Capture the cell that displays the provided text and extract its [X, Y] central coordinate. 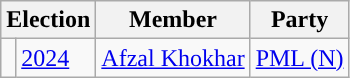
Election [48, 20]
2024 [56, 58]
PML (N) [300, 58]
Afzal Khokhar [173, 58]
Party [300, 20]
Member [173, 20]
